Identify which cell holds the provided text, then report its (x, y) central coordinate. 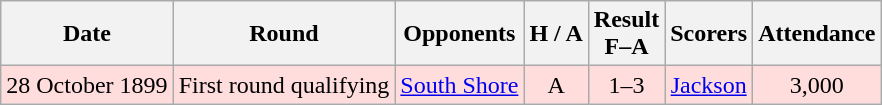
ResultF–A (626, 34)
Jackson (709, 85)
Opponents (460, 34)
1–3 (626, 85)
Date (87, 34)
A (556, 85)
South Shore (460, 85)
Attendance (817, 34)
3,000 (817, 85)
Scorers (709, 34)
H / A (556, 34)
First round qualifying (284, 85)
28 October 1899 (87, 85)
Round (284, 34)
